Extract the [X, Y] coordinate from the center of the cell holding the provided text.  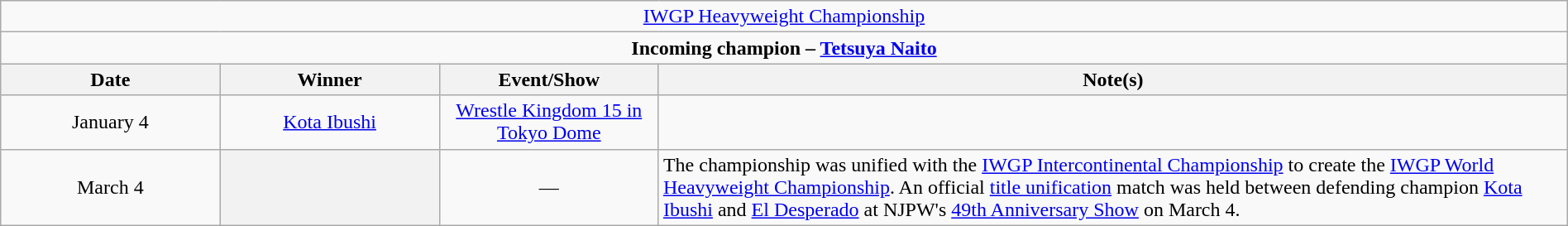
Event/Show [549, 79]
January 4 [111, 123]
Winner [329, 79]
Kota Ibushi [329, 123]
Wrestle Kingdom 15 in Tokyo Dome [549, 123]
Date [111, 79]
IWGP Heavyweight Championship [784, 17]
Note(s) [1113, 79]
— [549, 187]
March 4 [111, 187]
Incoming champion – Tetsuya Naito [784, 48]
